Locate the cell with the specified text and output its [x, y] center coordinate. 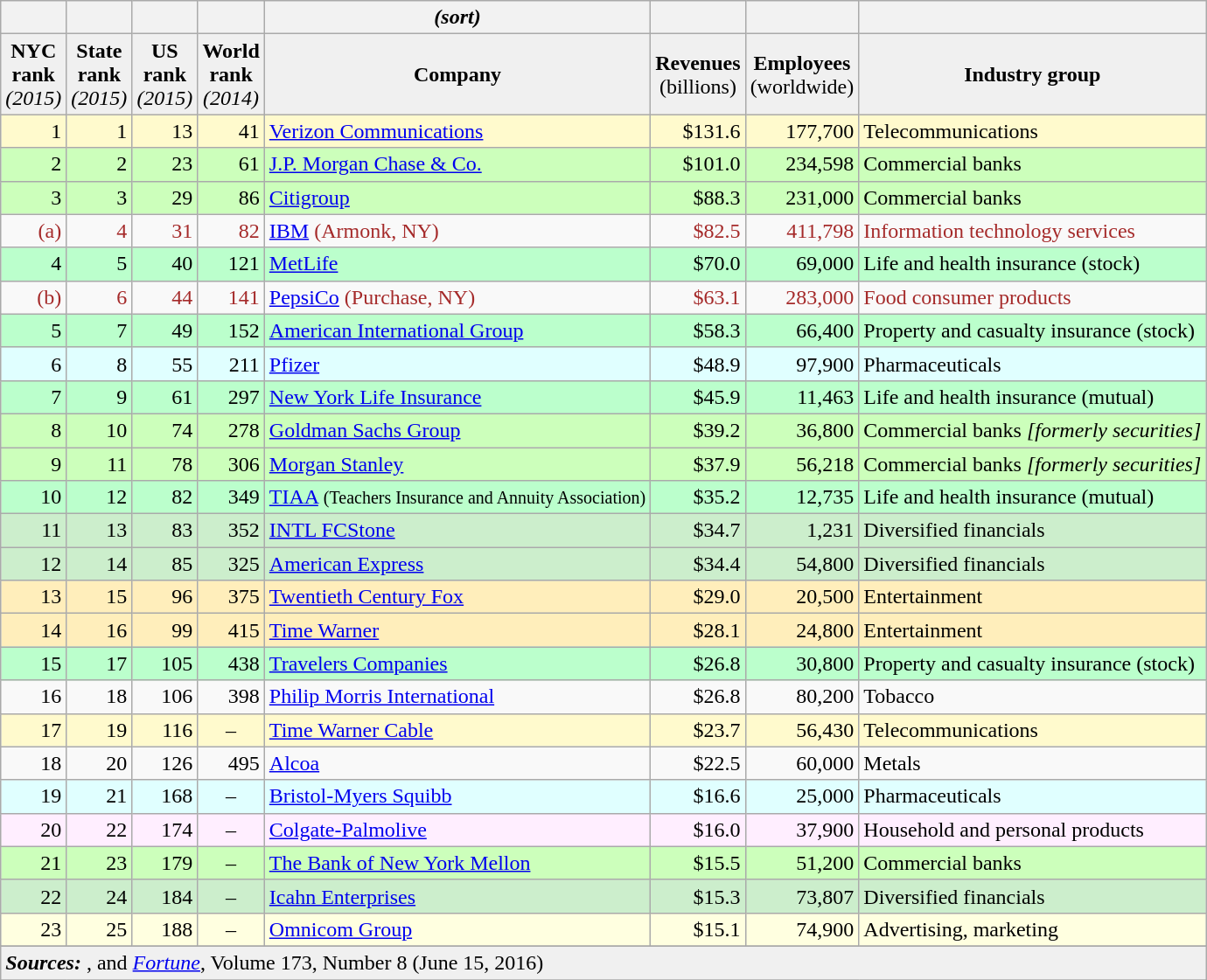
20,500 [802, 597]
25,000 [802, 796]
80,200 [802, 697]
152 [231, 330]
Sources: , and Fortune, Volume 173, Number 8 (June 15, 2016) [603, 963]
44 [164, 297]
56,218 [802, 464]
179 [164, 863]
97,900 [802, 364]
352 [231, 531]
State rank(2015) [100, 74]
398 [231, 697]
96 [164, 597]
New York Life Insurance [457, 397]
Information technology services [1032, 231]
56,430 [802, 730]
Citigroup [457, 198]
234,598 [802, 164]
24 [100, 896]
188 [164, 929]
105 [164, 664]
INTL FCStone [457, 531]
TIAA (Teachers Insurance and Annuity Association) [457, 497]
(b) [33, 297]
184 [164, 896]
49 [164, 330]
$23.7 [698, 730]
MetLife [457, 264]
74 [164, 430]
IBM (Armonk, NY) [457, 231]
375 [231, 597]
116 [164, 730]
86 [231, 198]
$15.1 [698, 929]
99 [164, 630]
Philip Morris International [457, 697]
$48.9 [698, 364]
66,400 [802, 330]
Icahn Enterprises [457, 896]
1,231 [802, 531]
31 [164, 231]
$34.4 [698, 564]
Employees (worldwide) [802, 74]
American International Group [457, 330]
American Express [457, 564]
NYC rank(2015) [33, 74]
41 [231, 131]
$34.7 [698, 531]
126 [164, 763]
Time Warner [457, 630]
24,800 [802, 630]
Omnicom Group [457, 929]
51,200 [802, 863]
Revenues (billions) [698, 74]
$16.6 [698, 796]
121 [231, 264]
Life and health insurance (stock) [1032, 264]
74,900 [802, 929]
$131.6 [698, 131]
306 [231, 464]
Verizon Communications [457, 131]
168 [164, 796]
Bristol-Myers Squibb [457, 796]
$63.1 [698, 297]
85 [164, 564]
438 [231, 664]
55 [164, 364]
Food consumer products [1032, 297]
Industry group [1032, 74]
Twentieth Century Fox [457, 597]
78 [164, 464]
Colgate-Palmolive [457, 830]
Household and personal products [1032, 830]
297 [231, 397]
495 [231, 763]
177,700 [802, 131]
69,000 [802, 264]
The Bank of New York Mellon [457, 863]
US rank(2015) [164, 74]
415 [231, 630]
$16.0 [698, 830]
141 [231, 297]
11,463 [802, 397]
J.P. Morgan Chase & Co. [457, 164]
Advertising, marketing [1032, 929]
40 [164, 264]
36,800 [802, 430]
Tobacco [1032, 697]
$70.0 [698, 264]
12,735 [802, 497]
Morgan Stanley [457, 464]
Alcoa [457, 763]
$37.9 [698, 464]
Time Warner Cable [457, 730]
Goldman Sachs Group [457, 430]
Metals [1032, 763]
$15.3 [698, 896]
278 [231, 430]
60,000 [802, 763]
106 [164, 697]
$58.3 [698, 330]
54,800 [802, 564]
174 [164, 830]
$29.0 [698, 597]
$15.5 [698, 863]
231,000 [802, 198]
37,900 [802, 830]
$82.5 [698, 231]
$35.2 [698, 497]
29 [164, 198]
283,000 [802, 297]
$88.3 [698, 198]
411,798 [802, 231]
73,807 [802, 896]
(a) [33, 231]
Travelers Companies [457, 664]
$101.0 [698, 164]
25 [100, 929]
PepsiCo (Purchase, NY) [457, 297]
211 [231, 364]
$22.5 [698, 763]
World rank(2014) [231, 74]
$45.9 [698, 397]
349 [231, 497]
(sort) [457, 17]
Pfizer [457, 364]
30,800 [802, 664]
325 [231, 564]
$39.2 [698, 430]
Company [457, 74]
$28.1 [698, 630]
83 [164, 531]
